Identify which cell holds the provided text, then report its (x, y) central coordinate. 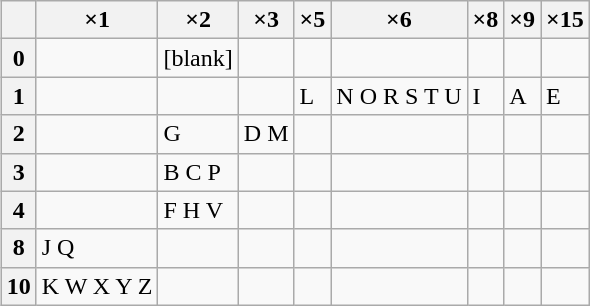
×5 (312, 20)
3 (18, 172)
0 (18, 58)
K W X Y Z (97, 286)
10 (18, 286)
×3 (266, 20)
1 (18, 96)
I (486, 96)
×6 (399, 20)
2 (18, 134)
J Q (97, 248)
F H V (198, 210)
×2 (198, 20)
4 (18, 210)
G (198, 134)
B C P (198, 172)
E (564, 96)
×9 (522, 20)
L (312, 96)
8 (18, 248)
A (522, 96)
×8 (486, 20)
D M (266, 134)
[blank] (198, 58)
N O R S T U (399, 96)
×15 (564, 20)
×1 (97, 20)
